Scan for the cell matching the given text and deliver its [X, Y] coordinate at center. 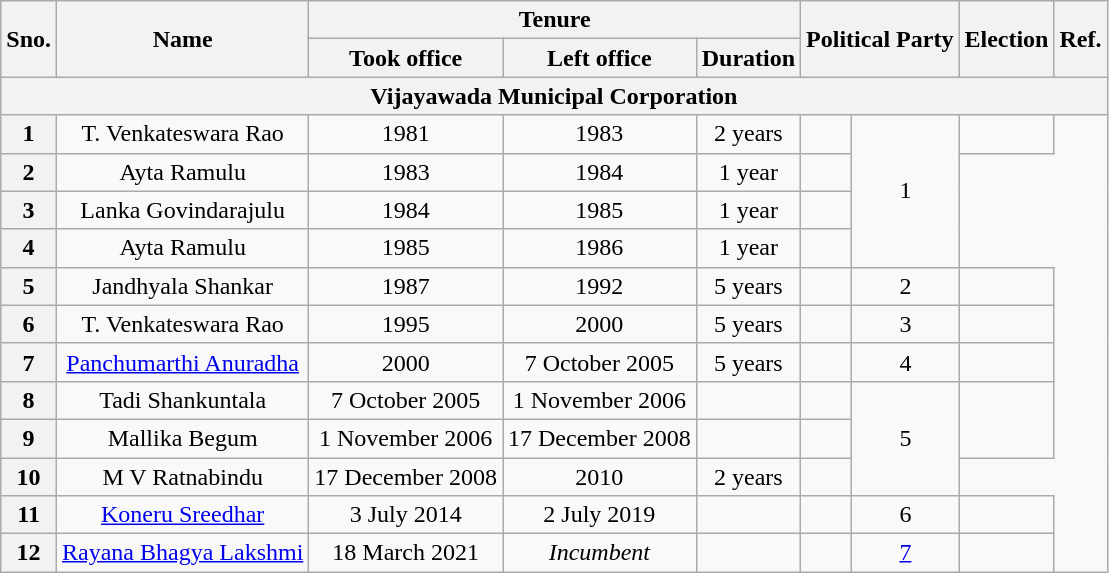
Tenure [555, 20]
Duration [748, 58]
Election [1006, 39]
Rayana Bhagya Lakshmi [183, 553]
2 July 2019 [599, 515]
2010 [599, 477]
Sno. [29, 39]
9 [29, 438]
Koneru Sreedhar [183, 515]
Ref. [1080, 39]
Mallika Begum [183, 438]
M V Ratnabindu [183, 477]
18 March 2021 [406, 553]
Tadi Shankuntala [183, 400]
10 [29, 477]
1992 [599, 286]
11 [29, 515]
8 [29, 400]
3 July 2014 [406, 515]
Panchumarthi Anuradha [183, 362]
Took office [406, 58]
Lanka Govindarajulu [183, 210]
Vijayawada Municipal Corporation [554, 96]
12 [29, 553]
1995 [406, 324]
Jandhyala Shankar [183, 286]
Incumbent [599, 553]
Name [183, 39]
1981 [406, 134]
1987 [406, 286]
Political Party [880, 39]
Left office [599, 58]
1986 [599, 248]
